Capture the cell that displays the provided text and extract its [x, y] central coordinate. 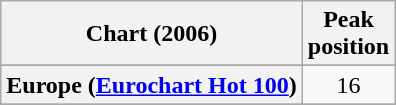
Peakposition [348, 34]
Chart (2006) [152, 34]
Europe (Eurochart Hot 100) [152, 85]
16 [348, 85]
